Search for the cell housing the specified text and yield its [x, y] center coordinate. 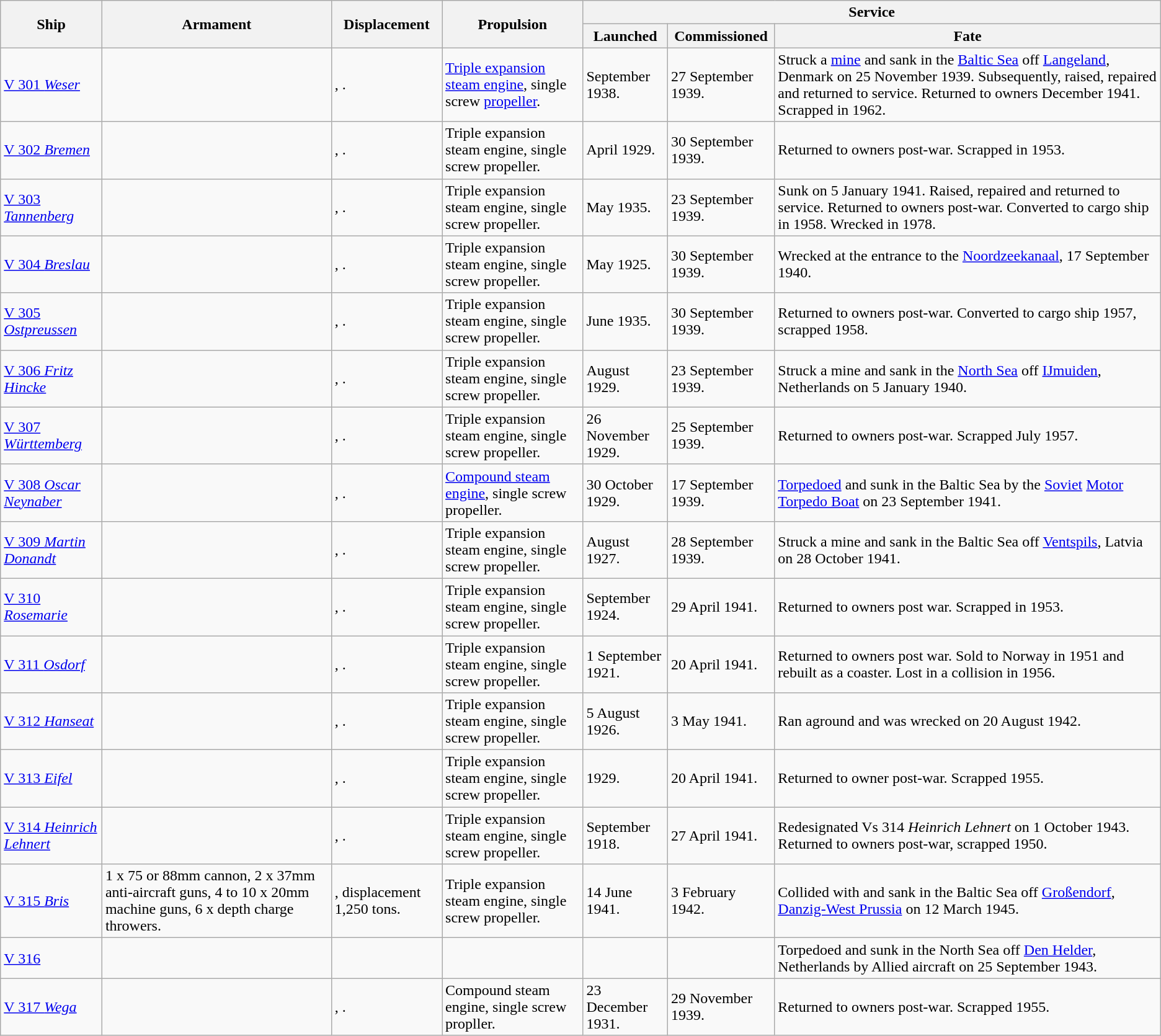
V 304 Breslau [51, 264]
27 September 1939. [721, 84]
Armament [216, 24]
Displacement [386, 24]
Propulsion [512, 24]
Returned to owners post-war. Scrapped July 1957. [967, 435]
V 317 Wega [51, 1007]
27 April 1941. [721, 836]
V 308 Oscar Neynaber [51, 493]
Commissioned [721, 36]
Launched [625, 36]
Struck a mine and sank in the North Sea off IJmuiden, Netherlands on 5 January 1940. [967, 378]
, displacement 1,250 tons. [386, 901]
August 1929. [625, 378]
Service [872, 12]
Returned to owners post-war. Scrapped in 1953. [967, 150]
V 303 Tannenberg [51, 207]
1 x 75 or 88mm cannon, 2 x 37mm anti-aircraft guns, 4 to 10 x 20mm machine guns, 6 x depth charge throwers. [216, 901]
29 November 1939. [721, 1007]
Returned to owners post war. Scrapped in 1953. [967, 607]
V 309 Martin Donandt [51, 550]
5 August 1926. [625, 721]
Ran aground and was wrecked on 20 August 1942. [967, 721]
June 1935. [625, 321]
23 December 1931. [625, 1007]
1929. [625, 779]
Ship [51, 24]
V 307 Württemberg [51, 435]
Compound steam engine, single screw propller. [512, 1007]
Collided with and sank in the Baltic Sea off Großendorf, Danzig-West Prussia on 12 March 1945. [967, 901]
September 1924. [625, 607]
V 301 Weser [51, 84]
V 314 Heinrich Lehnert [51, 836]
29 April 1941. [721, 607]
August 1927. [625, 550]
30 October 1929. [625, 493]
May 1935. [625, 207]
Returned to owners post-war. Converted to cargo ship 1957, scrapped 1958. [967, 321]
14 June 1941. [625, 901]
26 November 1929. [625, 435]
V 315 Bris [51, 901]
17 September 1939. [721, 493]
V 313 Eifel [51, 779]
25 September 1939. [721, 435]
Redesignated Vs 314 Heinrich Lehnert on 1 October 1943. Returned to owners post-war, scrapped 1950. [967, 836]
3 May 1941. [721, 721]
Compound steam engine, single screw propeller. [512, 493]
Torpedoed and sunk in the Baltic Sea by the Soviet Motor Torpedo Boat on 23 September 1941. [967, 493]
3 February 1942. [721, 901]
V 306 Fritz Hincke [51, 378]
V 316 [51, 958]
28 September 1939. [721, 550]
1 September 1921. [625, 664]
V 310 Rosemarie [51, 607]
Torpedoed and sunk in the North Sea off Den Helder, Netherlands by Allied aircraft on 25 September 1943. [967, 958]
September 1938. [625, 84]
V 311 Osdorf [51, 664]
Wrecked at the entrance to the Noordzeekanaal, 17 September 1940. [967, 264]
September 1918. [625, 836]
V 312 Hanseat [51, 721]
Struck a mine and sank in the Baltic Sea off Ventspils, Latvia on 28 October 1941. [967, 550]
V 305 Ostpreussen [51, 321]
Sunk on 5 January 1941. Raised, repaired and returned to service. Returned to owners post-war. Converted to cargo ship in 1958. Wrecked in 1978. [967, 207]
April 1929. [625, 150]
Returned to owners post war. Sold to Norway in 1951 and rebuilt as a coaster. Lost in a collision in 1956. [967, 664]
Fate [967, 36]
May 1925. [625, 264]
V 302 Bremen [51, 150]
Returned to owners post-war. Scrapped 1955. [967, 1007]
Returned to owner post-war. Scrapped 1955. [967, 779]
